Find where the given text appears and provide that cell's center as [X, Y] coordinate. 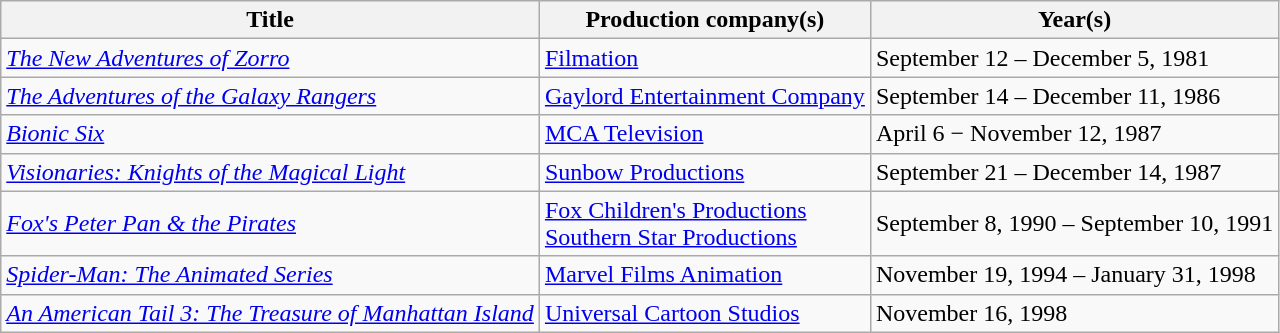
Universal Cartoon Studios [704, 313]
September 12 – December 5, 1981 [1074, 58]
November 19, 1994 – January 31, 1998 [1074, 275]
MCA Television [704, 134]
Spider-Man: The Animated Series [270, 275]
September 14 – December 11, 1986 [1074, 96]
Production company(s) [704, 20]
April 6 − November 12, 1987 [1074, 134]
Bionic Six [270, 134]
Sunbow Productions [704, 172]
Fox Children's ProductionsSouthern Star Productions [704, 224]
Filmation [704, 58]
Fox's Peter Pan & the Pirates [270, 224]
November 16, 1998 [1074, 313]
September 8, 1990 – September 10, 1991 [1074, 224]
Marvel Films Animation [704, 275]
The New Adventures of Zorro [270, 58]
An American Tail 3: The Treasure of Manhattan Island [270, 313]
Gaylord Entertainment Company [704, 96]
Title [270, 20]
Year(s) [1074, 20]
The Adventures of the Galaxy Rangers [270, 96]
Visionaries: Knights of the Magical Light [270, 172]
September 21 – December 14, 1987 [1074, 172]
